Return the (x, y) coordinate for the center point of the cell that contains the specified text.  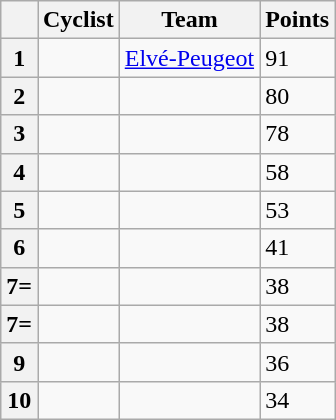
Cyclist (79, 20)
91 (298, 58)
9 (20, 362)
36 (298, 362)
2 (20, 96)
1 (20, 58)
4 (20, 172)
34 (298, 400)
Team (189, 20)
58 (298, 172)
80 (298, 96)
3 (20, 134)
6 (20, 248)
41 (298, 248)
Points (298, 20)
53 (298, 210)
5 (20, 210)
Elvé-Peugeot (189, 58)
10 (20, 400)
78 (298, 134)
